Find where the given text appears and provide that cell's center as [X, Y] coordinate. 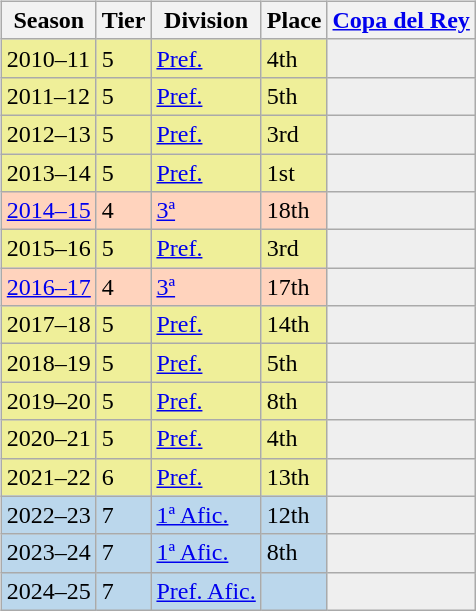
14th [294, 325]
Division [206, 20]
2014–15 [48, 211]
Pref. Afic. [206, 591]
Season [48, 20]
2015–16 [48, 249]
17th [294, 287]
2016–17 [48, 287]
6 [124, 477]
2024–25 [48, 591]
2022–23 [48, 515]
13th [294, 477]
Copa del Rey [401, 20]
12th [294, 515]
2020–21 [48, 439]
Tier [124, 20]
Place [294, 20]
2011–12 [48, 96]
18th [294, 211]
2012–13 [48, 134]
2021–22 [48, 477]
2023–24 [48, 553]
2018–19 [48, 363]
2019–20 [48, 401]
2010–11 [48, 58]
2013–14 [48, 173]
1st [294, 173]
2017–18 [48, 325]
